Provide the (x, y) coordinate of the cell's center where the given text is located.  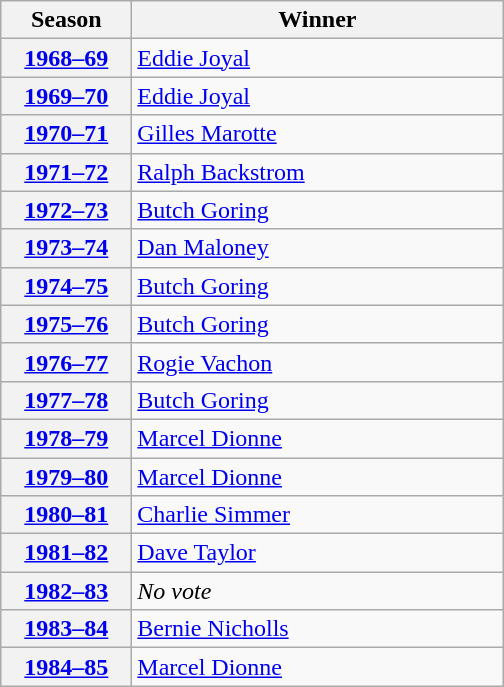
Dave Taylor (318, 553)
1973–74 (66, 248)
1977–78 (66, 400)
No vote (318, 591)
Bernie Nicholls (318, 629)
1983–84 (66, 629)
Dan Maloney (318, 248)
1979–80 (66, 477)
1974–75 (66, 286)
Charlie Simmer (318, 515)
1971–72 (66, 172)
Season (66, 20)
Ralph Backstrom (318, 172)
1975–76 (66, 324)
1980–81 (66, 515)
1969–70 (66, 96)
1978–79 (66, 438)
1970–71 (66, 134)
1981–82 (66, 553)
1982–83 (66, 591)
1984–85 (66, 667)
Winner (318, 20)
Rogie Vachon (318, 362)
Gilles Marotte (318, 134)
1968–69 (66, 58)
1976–77 (66, 362)
1972–73 (66, 210)
